Provide the [X, Y] coordinate of the cell's center where the given text is located.  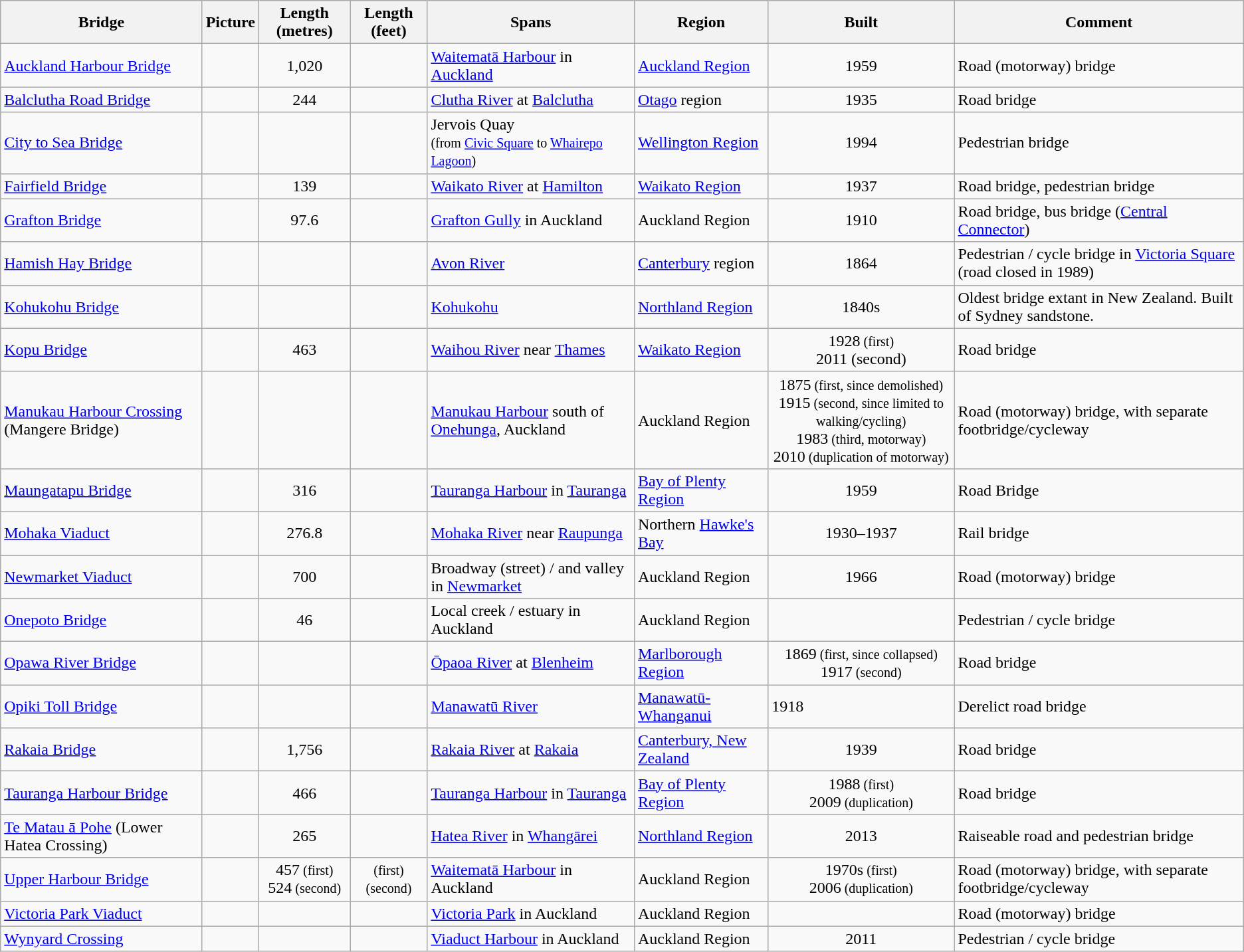
Tauranga Harbour Bridge [101, 793]
Northern Hawke's Bay [700, 533]
276.8 [304, 533]
Victoria Park Viaduct [101, 913]
1928 (first)2011 (second) [861, 349]
Wynyard Crossing [101, 939]
1939 [861, 749]
2013 [861, 836]
1966 [861, 577]
Te Matau ā Pohe (Lower Hatea Crossing) [101, 836]
46 [304, 620]
Newmarket Viaduct [101, 577]
Mohaka Viaduct [101, 533]
Rakaia River at Rakaia [531, 749]
1875 (first, since demolished)1915 (second, since limited to walking/cycling)1983 (third, motorway)2010 (duplication of motorway) [861, 420]
Region [700, 23]
Canterbury region [700, 263]
Hatea River in Whangārei [531, 836]
Grafton Gully in Auckland [531, 221]
Raiseable road and pedestrian bridge [1099, 836]
316 [304, 490]
Manukau Harbour south of Onehunga, Auckland [531, 420]
Clutha River at Balclutha [531, 100]
463 [304, 349]
Auckland Harbour Bridge [101, 65]
Kohukohu [531, 307]
Grafton Bridge [101, 221]
Kohukohu Bridge [101, 307]
Onepoto Bridge [101, 620]
Pedestrian / cycle bridge in Victoria Square (road closed in 1989) [1099, 263]
Manukau Harbour Crossing (Mangere Bridge) [101, 420]
466 [304, 793]
Bridge [101, 23]
Rail bridge [1099, 533]
139 [304, 186]
Balclutha Road Bridge [101, 100]
Local creek / estuary in Auckland [531, 620]
Length (metres) [304, 23]
Hamish Hay Bridge [101, 263]
1864 [861, 263]
City to Sea Bridge [101, 143]
Waikato River at Hamilton [531, 186]
Viaduct Harbour in Auckland [531, 939]
Spans [531, 23]
1988 (first)2009 (duplication) [861, 793]
1869 (first, since collapsed)1917 (second) [861, 663]
Canterbury, New Zealand [700, 749]
Marlborough Region [700, 663]
1935 [861, 100]
Kopu Bridge [101, 349]
244 [304, 100]
265 [304, 836]
Broadway (street) / and valley in Newmarket [531, 577]
Victoria Park in Auckland [531, 913]
1910 [861, 221]
Road Bridge [1099, 490]
Road bridge, pedestrian bridge [1099, 186]
Length (feet) [389, 23]
Oldest bridge extant in New Zealand. Built of Sydney sandstone. [1099, 307]
Derelict road bridge [1099, 707]
Manawatū-Whanganui [700, 707]
1918 [861, 707]
1840s [861, 307]
Waihou River near Thames [531, 349]
1970s (first)2006 (duplication) [861, 880]
1994 [861, 143]
Ōpaoa River at Blenheim [531, 663]
Maungatapu Bridge [101, 490]
Upper Harbour Bridge [101, 880]
Otago region [700, 100]
Pedestrian bridge [1099, 143]
Avon River [531, 263]
Opiki Toll Bridge [101, 707]
1930–1937 [861, 533]
Opawa River Bridge [101, 663]
700 [304, 577]
1,020 [304, 65]
Manawatū River [531, 707]
Jervois Quay(from Civic Square to Whairepo Lagoon) [531, 143]
Fairfield Bridge [101, 186]
Picture [230, 23]
Comment [1099, 23]
97.6 [304, 221]
2011 [861, 939]
Mohaka River near Raupunga [531, 533]
Road bridge, bus bridge (Central Connector) [1099, 221]
Rakaia Bridge [101, 749]
Built [861, 23]
Wellington Region [700, 143]
1,756 [304, 749]
(first) (second) [389, 880]
457 (first)524 (second) [304, 880]
1937 [861, 186]
